Output the [X, Y] coordinate of the center of the cell containing the given text.  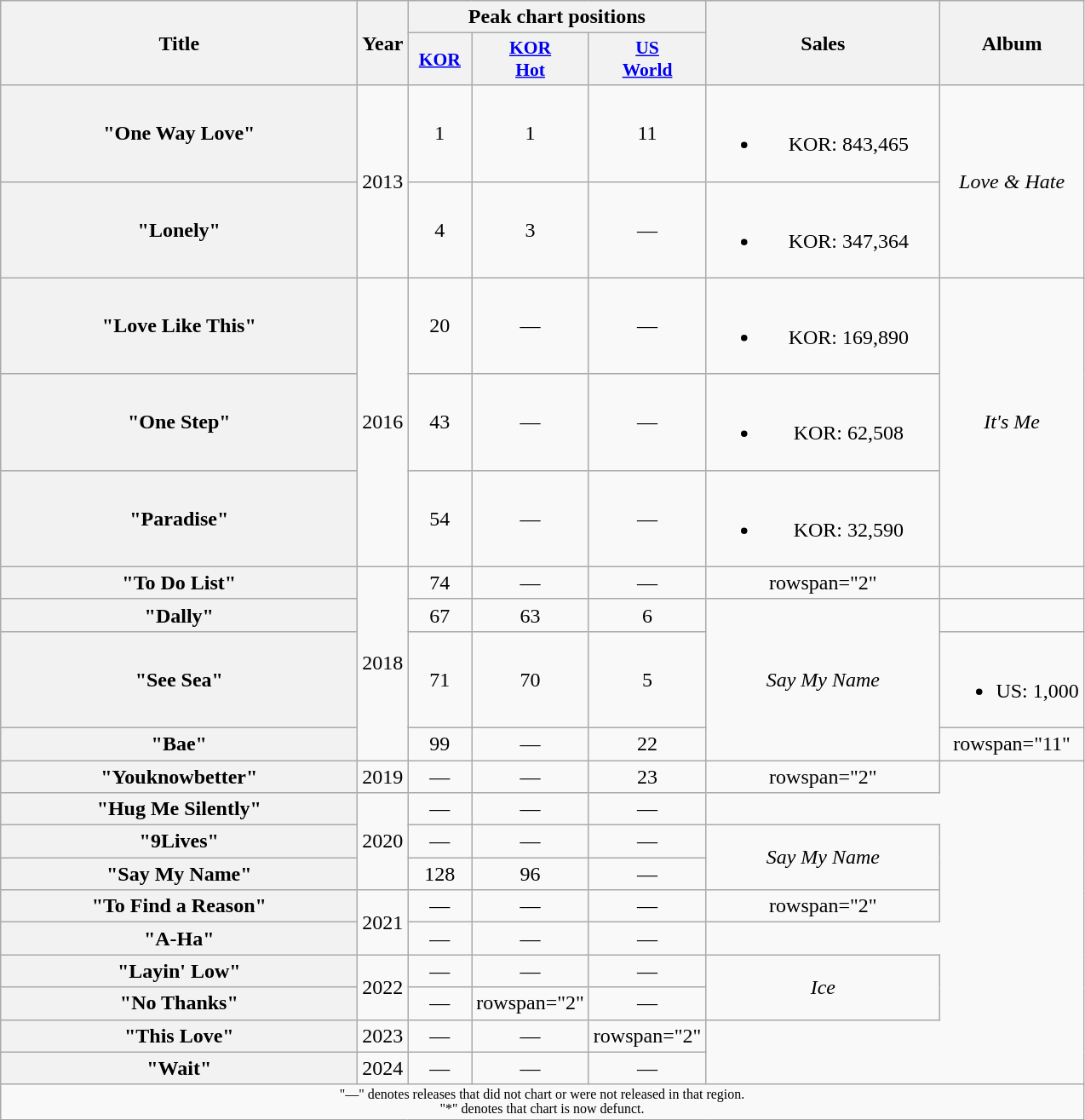
2021 [383, 922]
43 [439, 422]
2016 [383, 422]
"To Find a Reason" [179, 906]
2024 [383, 1068]
"Paradise" [179, 518]
70 [531, 680]
96 [531, 874]
"Lonely" [179, 230]
20 [439, 325]
"One Way Love" [179, 133]
rowspan="11" [1012, 744]
"One Step" [179, 422]
2013 [383, 181]
63 [531, 615]
2019 [383, 776]
"To Do List" [179, 583]
USWorld [647, 60]
KORHot [531, 60]
Peak chart positions [557, 17]
Title [179, 43]
KOR: 62,508 [823, 422]
Ice [823, 987]
"Say My Name" [179, 874]
71 [439, 680]
99 [439, 744]
67 [439, 615]
2020 [383, 841]
"See Sea" [179, 680]
23 [647, 776]
KOR: 169,890 [823, 325]
74 [439, 583]
54 [439, 518]
KOR: 347,364 [823, 230]
6 [647, 615]
"This Love" [179, 1036]
3 [531, 230]
KOR: 843,465 [823, 133]
11 [647, 133]
22 [647, 744]
Album [1012, 43]
"Dally" [179, 615]
"—" denotes releases that did not chart or were not released in that region."*" denotes that chart is now defunct. [542, 1102]
"Youknowbetter" [179, 776]
"Bae" [179, 744]
Year [383, 43]
"Wait" [179, 1068]
2022 [383, 987]
"Layin' Low" [179, 971]
Sales [823, 43]
5 [647, 680]
2023 [383, 1036]
4 [439, 230]
"No Thanks" [179, 1003]
"A-Ha" [179, 939]
128 [439, 874]
Love & Hate [1012, 181]
It's Me [1012, 422]
2018 [383, 663]
"9Lives" [179, 841]
KOR [439, 60]
US: 1,000 [1012, 680]
KOR: 32,590 [823, 518]
"Hug Me Silently" [179, 809]
"Love Like This" [179, 325]
